For the text-containing cell, return its midpoint in (X, Y) coordinate format. 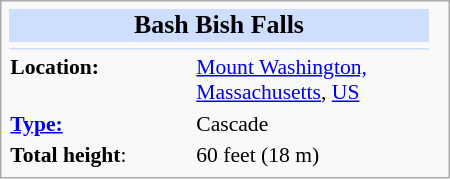
Bash Bish Falls (219, 26)
Type: (100, 123)
Mount Washington, Massachusetts, US (312, 79)
Cascade (312, 123)
Location: (100, 79)
Total height: (100, 155)
60 feet (18 m) (312, 155)
